For the text-containing cell, return its midpoint in [x, y] coordinate format. 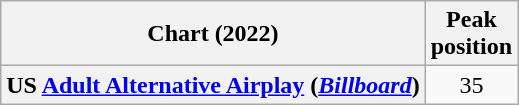
Chart (2022) [213, 34]
35 [471, 85]
Peakposition [471, 34]
US Adult Alternative Airplay (Billboard) [213, 85]
